Provide the (X, Y) coordinate of the cell's center where the given text is located.  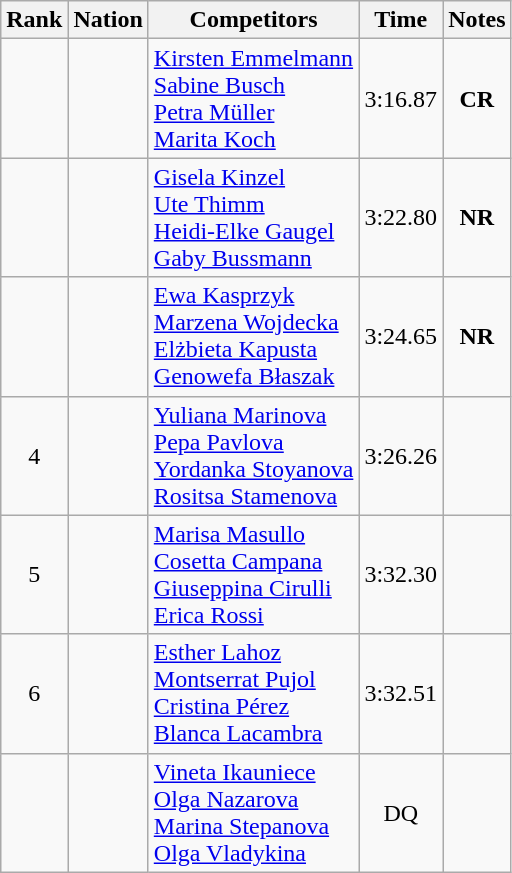
3:32.30 (401, 574)
Vineta IkaunieceOlga NazarovaMarina StepanovaOlga Vladykina (254, 812)
5 (34, 574)
3:22.80 (401, 218)
3:16.87 (401, 98)
Rank (34, 20)
Gisela KinzelUte ThimmHeidi-Elke GaugelGaby Bussmann (254, 218)
Competitors (254, 20)
Marisa MasulloCosetta CampanaGiuseppina CirulliErica Rossi (254, 574)
Notes (477, 20)
Nation (108, 20)
DQ (401, 812)
Ewa KasprzykMarzena WojdeckaElżbieta KapustaGenowefa Błaszak (254, 336)
3:26.26 (401, 456)
4 (34, 456)
CR (477, 98)
3:32.51 (401, 694)
Esther LahozMontserrat PujolCristina PérezBlanca Lacambra (254, 694)
Kirsten EmmelmannSabine BuschPetra MüllerMarita Koch (254, 98)
Time (401, 20)
Yuliana MarinovaPepa PavlovaYordanka StoyanovaRositsa Stamenova (254, 456)
6 (34, 694)
3:24.65 (401, 336)
